Search for the cell housing the specified text and yield its (x, y) center coordinate. 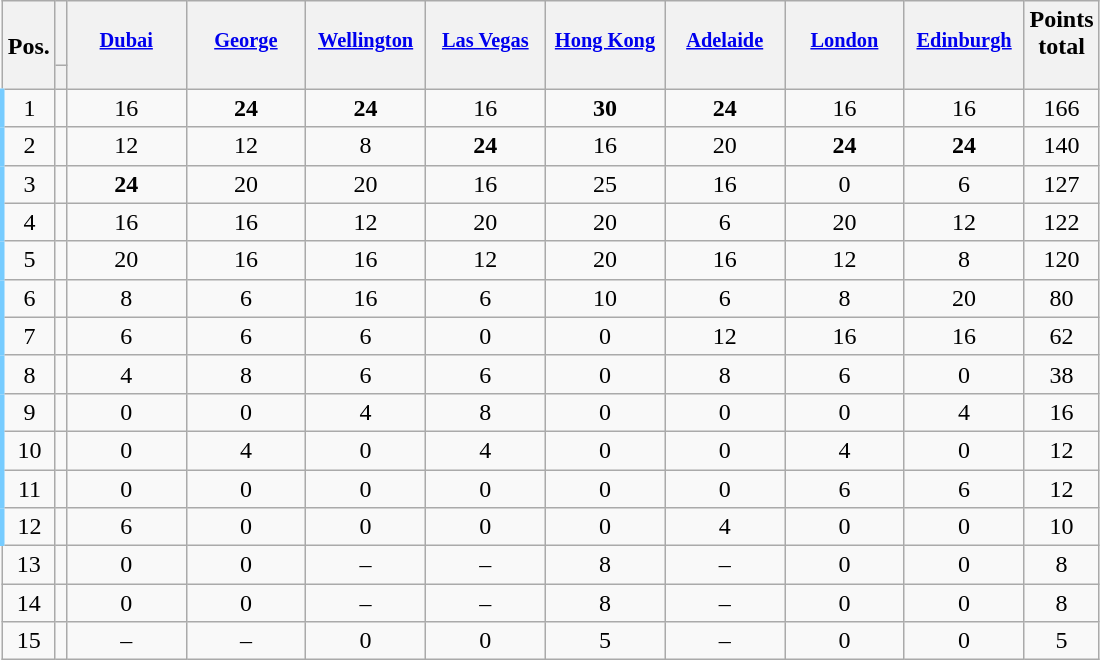
166 (1062, 108)
Pointstotal (1062, 34)
London (845, 34)
Wellington (366, 34)
127 (1062, 184)
14 (28, 603)
13 (28, 565)
1 (28, 108)
62 (1062, 336)
25 (605, 184)
Hong Kong (605, 34)
Dubai (126, 34)
2 (28, 146)
Las Vegas (485, 34)
George (246, 34)
11 (28, 489)
15 (28, 641)
140 (1062, 146)
38 (1062, 374)
Edinburgh (964, 34)
Adelaide (725, 34)
80 (1062, 298)
30 (605, 108)
122 (1062, 222)
9 (28, 412)
Pos. (28, 34)
120 (1062, 260)
7 (28, 336)
3 (28, 184)
